Return [x, y] of the center of cell containing provided text 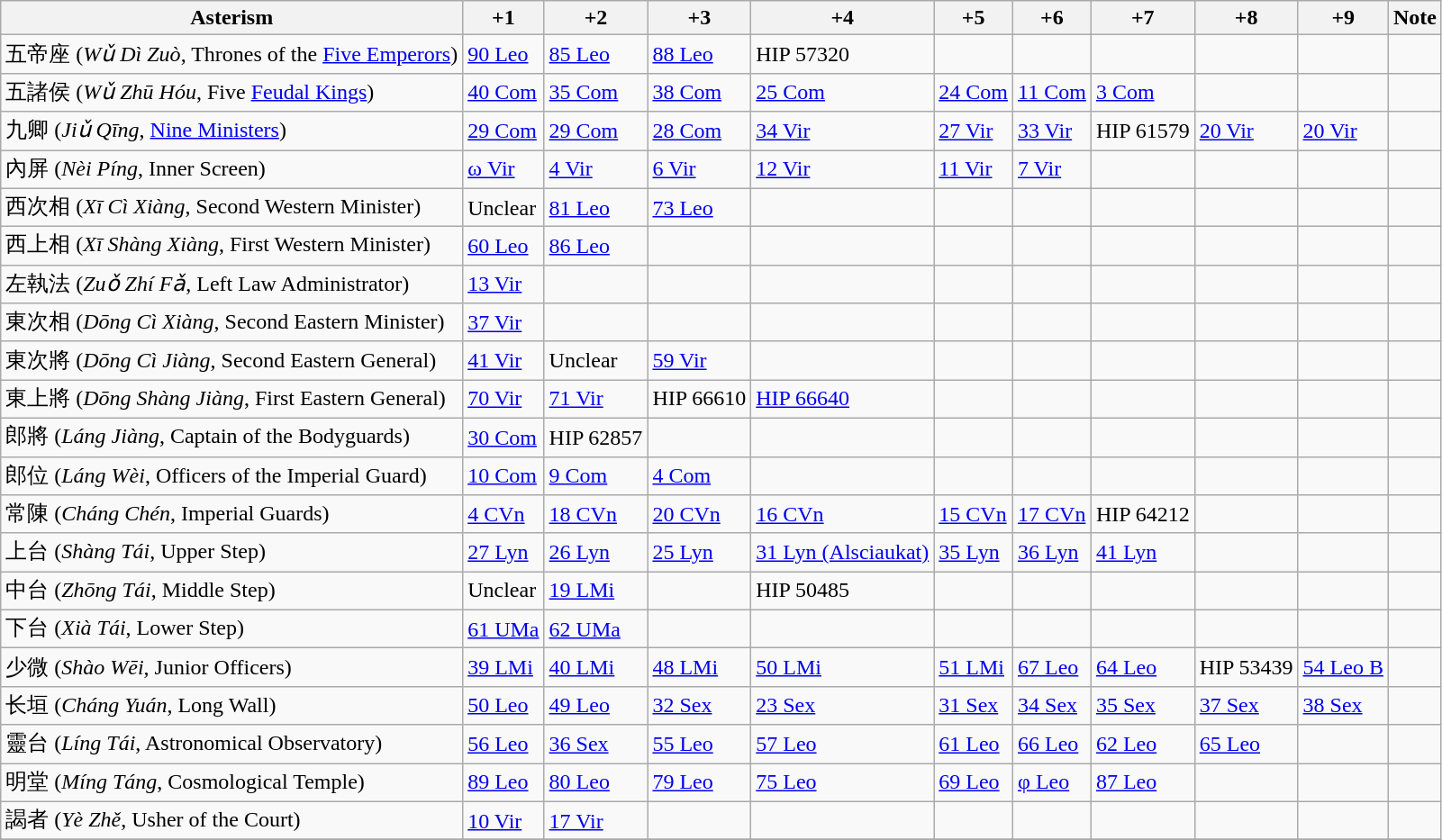
49 Leo [596, 706]
少微 (Shào Wēi, Junior Officers) [232, 668]
86 Leo [596, 247]
71 Vir [596, 400]
謁者 (Yè Zhě, Usher of the Court) [232, 821]
35 Lyn [974, 553]
+6 [1052, 18]
80 Leo [596, 783]
59 Vir [699, 360]
66 Leo [1052, 744]
17 CVn [1052, 515]
62 Leo [1142, 744]
31 Lyn (Alsciaukat) [843, 553]
51 LMi [974, 668]
HIP 62857 [596, 438]
3 Com [1142, 92]
16 CVn [843, 515]
φ Leo [1052, 783]
HIP 64212 [1142, 515]
54 Leo B [1343, 668]
10 Com [503, 475]
7 Vir [1052, 169]
9 Com [596, 475]
23 Sex [843, 706]
35 Sex [1142, 706]
89 Leo [503, 783]
61 UMa [503, 628]
西上相 (Xī Shàng Xiàng, First Western Minister) [232, 247]
41 Lyn [1142, 553]
Note [1414, 18]
九卿 (Jiǔ Qīng, Nine Ministers) [232, 131]
+5 [974, 18]
4 Com [699, 475]
41 Vir [503, 360]
13 Vir [503, 285]
HIP 57320 [843, 54]
33 Vir [1052, 131]
+3 [699, 18]
東次相 (Dōng Cì Xiàng, Second Eastern Minister) [232, 322]
4 Vir [596, 169]
18 CVn [596, 515]
10 Vir [503, 821]
60 Leo [503, 247]
85 Leo [596, 54]
4 CVn [503, 515]
67 Leo [1052, 668]
+1 [503, 18]
+9 [1343, 18]
11 Com [1052, 92]
20 CVn [699, 515]
79 Leo [699, 783]
西次相 (Xī Cì Xiàng, Second Western Minister) [232, 207]
61 Leo [974, 744]
Asterism [232, 18]
36 Lyn [1052, 553]
HIP 53439 [1247, 668]
HIP 66610 [699, 400]
38 Sex [1343, 706]
12 Vir [843, 169]
+7 [1142, 18]
五帝座 (Wǔ Dì Zuò, Thrones of the Five Emperors) [232, 54]
內屏 (Nèi Píng, Inner Screen) [232, 169]
37 Vir [503, 322]
HIP 66640 [843, 400]
40 LMi [596, 668]
62 UMa [596, 628]
25 Lyn [699, 553]
50 LMi [843, 668]
+8 [1247, 18]
27 Lyn [503, 553]
56 Leo [503, 744]
19 LMi [596, 591]
26 Lyn [596, 553]
28 Com [699, 131]
50 Leo [503, 706]
90 Leo [503, 54]
70 Vir [503, 400]
+4 [843, 18]
55 Leo [699, 744]
HIP 61579 [1142, 131]
39 LMi [503, 668]
25 Com [843, 92]
34 Vir [843, 131]
31 Sex [974, 706]
38 Com [699, 92]
37 Sex [1247, 706]
65 Leo [1247, 744]
左執法 (Zuǒ Zhí Fǎ, Left Law Administrator) [232, 285]
64 Leo [1142, 668]
郎位 (Láng Wèi, Officers of the Imperial Guard) [232, 475]
87 Leo [1142, 783]
上台 (Shàng Tái, Upper Step) [232, 553]
27 Vir [974, 131]
长垣 (Cháng Yuán, Long Wall) [232, 706]
17 Vir [596, 821]
明堂 (Míng Táng, Cosmological Temple) [232, 783]
東上將 (Dōng Shàng Jiàng, First Eastern General) [232, 400]
靈台 (Líng Tái, Astronomical Observatory) [232, 744]
88 Leo [699, 54]
36 Sex [596, 744]
常陳 (Cháng Chén, Imperial Guards) [232, 515]
HIP 50485 [843, 591]
48 LMi [699, 668]
75 Leo [843, 783]
11 Vir [974, 169]
6 Vir [699, 169]
中台 (Zhōng Tái, Middle Step) [232, 591]
57 Leo [843, 744]
下台 (Xià Tái, Lower Step) [232, 628]
35 Com [596, 92]
34 Sex [1052, 706]
32 Sex [699, 706]
69 Leo [974, 783]
81 Leo [596, 207]
郎將 (Láng Jiàng, Captain of the Bodyguards) [232, 438]
15 CVn [974, 515]
ω Vir [503, 169]
24 Com [974, 92]
73 Leo [699, 207]
30 Com [503, 438]
40 Com [503, 92]
東次將 (Dōng Cì Jiàng, Second Eastern General) [232, 360]
五諸侯 (Wǔ Zhū Hóu, Five Feudal Kings) [232, 92]
+2 [596, 18]
